From the cell containing the given text, extract its center point as [X, Y] coordinate. 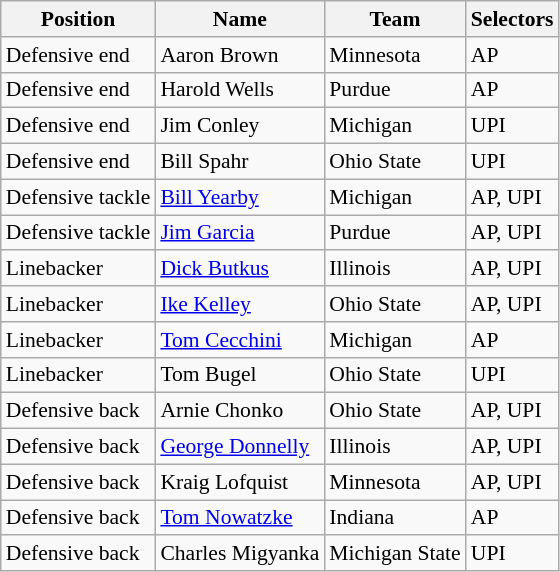
Bill Yearby [240, 197]
Michigan State [394, 554]
Indiana [394, 518]
Jim Conley [240, 126]
Charles Migyanka [240, 554]
Aaron Brown [240, 55]
Tom Bugel [240, 375]
George Donnelly [240, 447]
Name [240, 19]
Harold Wells [240, 90]
Dick Butkus [240, 269]
Kraig Lofquist [240, 482]
Ike Kelley [240, 304]
Tom Cecchini [240, 340]
Jim Garcia [240, 233]
Position [78, 19]
Selectors [512, 19]
Team [394, 19]
Bill Spahr [240, 162]
Tom Nowatzke [240, 518]
Arnie Chonko [240, 411]
